From the cell containing the given text, extract its center point as [x, y] coordinate. 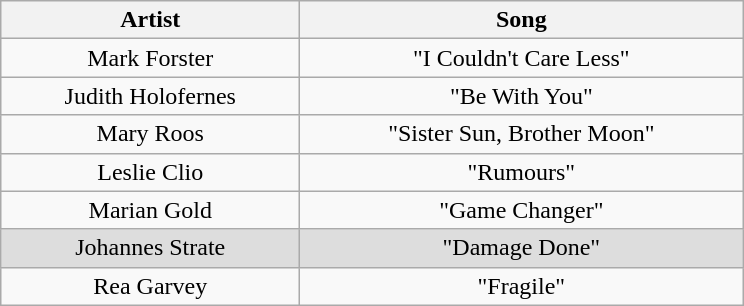
"Be With You" [522, 96]
Mark Forster [150, 58]
Song [522, 20]
Johannes Strate [150, 248]
Leslie Clio [150, 172]
"Rumours" [522, 172]
Rea Garvey [150, 286]
"Fragile" [522, 286]
"Sister Sun, Brother Moon" [522, 134]
"I Couldn't Care Less" [522, 58]
"Game Changer" [522, 210]
Mary Roos [150, 134]
Judith Holofernes [150, 96]
Artist [150, 20]
Marian Gold [150, 210]
"Damage Done" [522, 248]
